Capture the cell that displays the provided text and extract its (x, y) central coordinate. 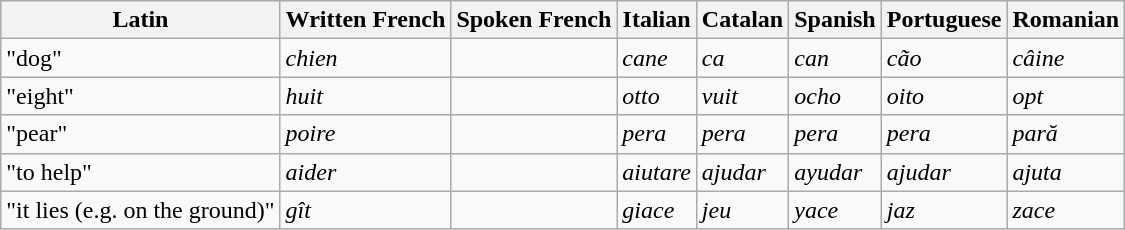
ocho (835, 96)
opt (1066, 96)
ajuta (1066, 172)
aider (366, 172)
jaz (944, 210)
yace (835, 210)
aiutare (657, 172)
jeu (742, 210)
ca (742, 58)
chien (366, 58)
oito (944, 96)
otto (657, 96)
"eight" (140, 96)
ayudar (835, 172)
"pear" (140, 134)
vuit (742, 96)
huit (366, 96)
Written French (366, 20)
"to help" (140, 172)
cão (944, 58)
"it lies (e.g. on the ground)" (140, 210)
Romanian (1066, 20)
poire (366, 134)
zace (1066, 210)
Catalan (742, 20)
pară (1066, 134)
cane (657, 58)
Italian (657, 20)
câine (1066, 58)
Latin (140, 20)
"dog" (140, 58)
giace (657, 210)
Spoken French (534, 20)
Portuguese (944, 20)
gît (366, 210)
Spanish (835, 20)
can (835, 58)
